Pinpoint the cell where the given text exists, returning its [x, y] midpoint coordinate. 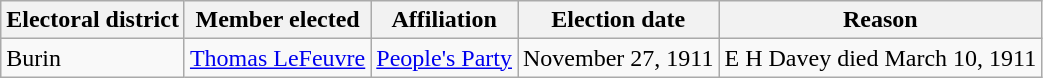
Affiliation [444, 20]
E H Davey died March 10, 1911 [880, 58]
Thomas LeFeuvre [277, 58]
People's Party [444, 58]
Reason [880, 20]
Burin [93, 58]
Election date [618, 20]
November 27, 1911 [618, 58]
Electoral district [93, 20]
Member elected [277, 20]
